Output the (X, Y) coordinate of the center of the cell containing the given text.  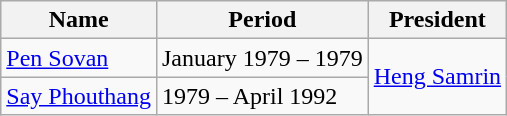
President (437, 20)
Period (262, 20)
Heng Samrin (437, 77)
1979 – April 1992 (262, 96)
January 1979 – 1979 (262, 58)
Pen Sovan (79, 58)
Say Phouthang (79, 96)
Name (79, 20)
